Return [x, y] of the center of cell containing provided text 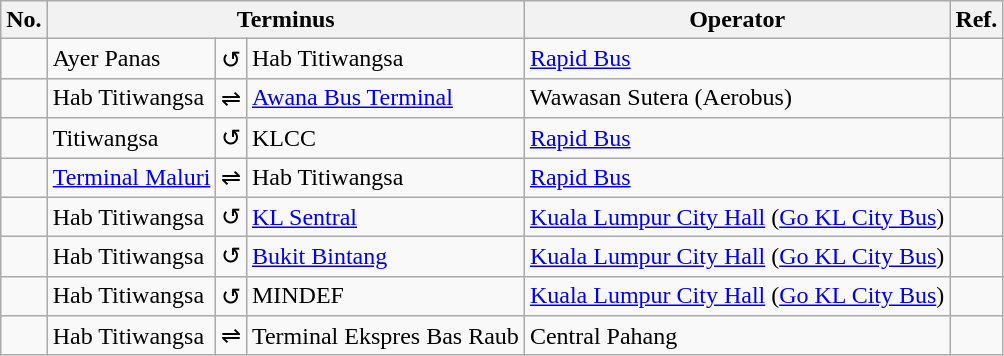
KL Sentral [385, 217]
Central Pahang [736, 336]
Titiwangsa [132, 138]
Wawasan Sutera (Aerobus) [736, 98]
KLCC [385, 138]
Terminal Maluri [132, 178]
Awana Bus Terminal [385, 98]
Ref. [976, 20]
Terminus [286, 20]
Terminal Ekspres Bas Raub [385, 336]
Operator [736, 20]
MINDEF [385, 296]
Bukit Bintang [385, 257]
No. [24, 20]
Ayer Panas [132, 59]
